From the cell containing the given text, extract its center point as [X, Y] coordinate. 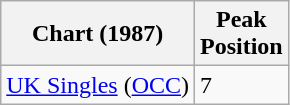
Chart (1987) [98, 34]
PeakPosition [242, 34]
UK Singles (OCC) [98, 85]
7 [242, 85]
